Scan for the cell matching the given text and deliver its [X, Y] coordinate at center. 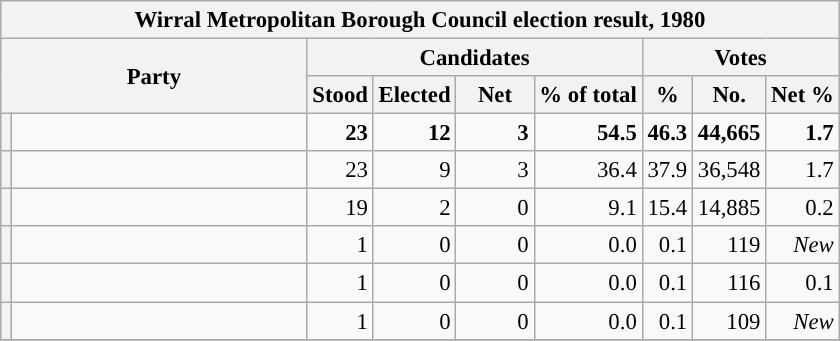
119 [730, 245]
Wirral Metropolitan Borough Council election result, 1980 [420, 20]
36.4 [588, 170]
9 [414, 170]
12 [414, 133]
2 [414, 208]
36,548 [730, 170]
54.5 [588, 133]
% [667, 95]
46.3 [667, 133]
Votes [740, 58]
109 [730, 321]
44,665 [730, 133]
Net [495, 95]
No. [730, 95]
9.1 [588, 208]
Party [154, 76]
19 [340, 208]
116 [730, 283]
Net % [802, 95]
37.9 [667, 170]
Elected [414, 95]
% of total [588, 95]
Candidates [474, 58]
15.4 [667, 208]
14,885 [730, 208]
0.2 [802, 208]
Stood [340, 95]
